Identify which cell holds the provided text, then report its [X, Y] central coordinate. 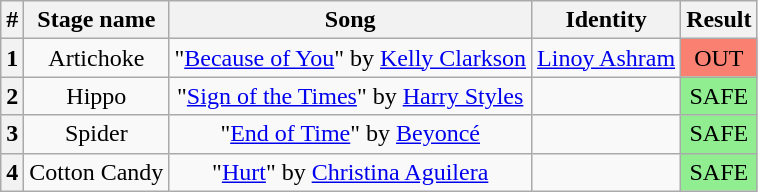
Cotton Candy [96, 172]
Hippo [96, 96]
3 [12, 134]
1 [12, 58]
2 [12, 96]
"Because of You" by Kelly Clarkson [350, 58]
"Sign of the Times" by Harry Styles [350, 96]
Spider [96, 134]
# [12, 20]
4 [12, 172]
"End of Time" by Beyoncé [350, 134]
Stage name [96, 20]
Result [719, 20]
Song [350, 20]
Identity [606, 20]
OUT [719, 58]
Linoy Ashram [606, 58]
"Hurt" by Christina Aguilera [350, 172]
Artichoke [96, 58]
